Capture the cell that displays the provided text and extract its (x, y) central coordinate. 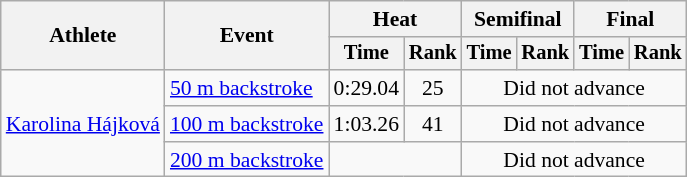
0:29.04 (366, 88)
Karolina Hájková (83, 124)
41 (433, 124)
Final (630, 19)
Heat (396, 19)
100 m backstroke (247, 124)
Semifinal (518, 19)
Athlete (83, 36)
1:03.26 (366, 124)
50 m backstroke (247, 88)
25 (433, 88)
Event (247, 36)
